Detect which cell encompasses the target text, then output its (X, Y) center coordinate. 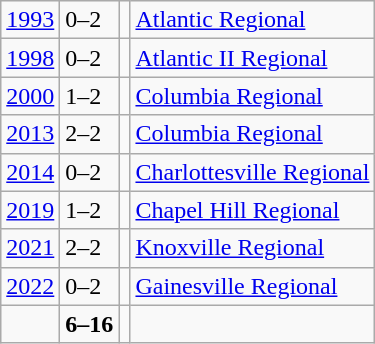
Charlottesville Regional (252, 172)
2014 (30, 172)
2021 (30, 248)
2013 (30, 134)
Gainesville Regional (252, 286)
Chapel Hill Regional (252, 210)
1998 (30, 58)
Knoxville Regional (252, 248)
6–16 (90, 324)
Atlantic Regional (252, 20)
1993 (30, 20)
2019 (30, 210)
2000 (30, 96)
2022 (30, 286)
Atlantic II Regional (252, 58)
